Capture the cell that displays the provided text and extract its (X, Y) central coordinate. 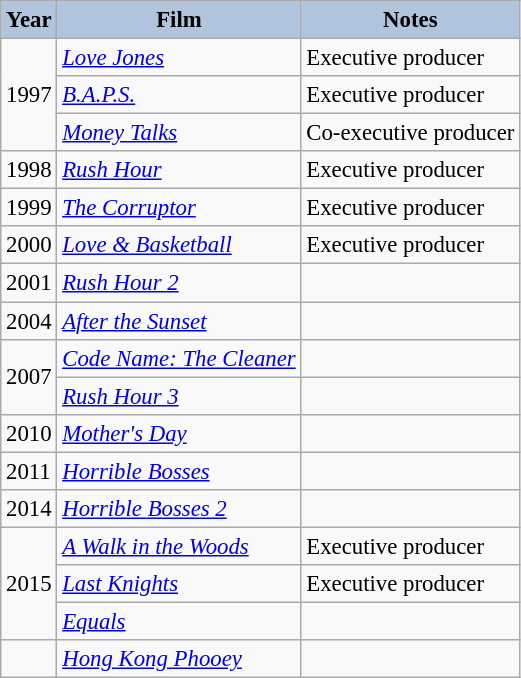
Hong Kong Phooey (179, 659)
2001 (29, 283)
Love Jones (179, 58)
Horrible Bosses (179, 471)
Notes (410, 20)
Rush Hour 3 (179, 396)
Code Name: The Cleaner (179, 358)
Rush Hour 2 (179, 283)
1998 (29, 170)
Co-executive producer (410, 133)
Horrible Bosses 2 (179, 509)
Year (29, 20)
2014 (29, 509)
Rush Hour (179, 170)
B.A.P.S. (179, 95)
2015 (29, 584)
2004 (29, 321)
2000 (29, 245)
Mother's Day (179, 433)
A Walk in the Woods (179, 546)
Film (179, 20)
1997 (29, 96)
Equals (179, 621)
The Corruptor (179, 208)
Last Knights (179, 584)
2011 (29, 471)
1999 (29, 208)
After the Sunset (179, 321)
Money Talks (179, 133)
2007 (29, 376)
Love & Basketball (179, 245)
2010 (29, 433)
